Return the [X, Y] coordinate for the center point of the cell that contains the specified text.  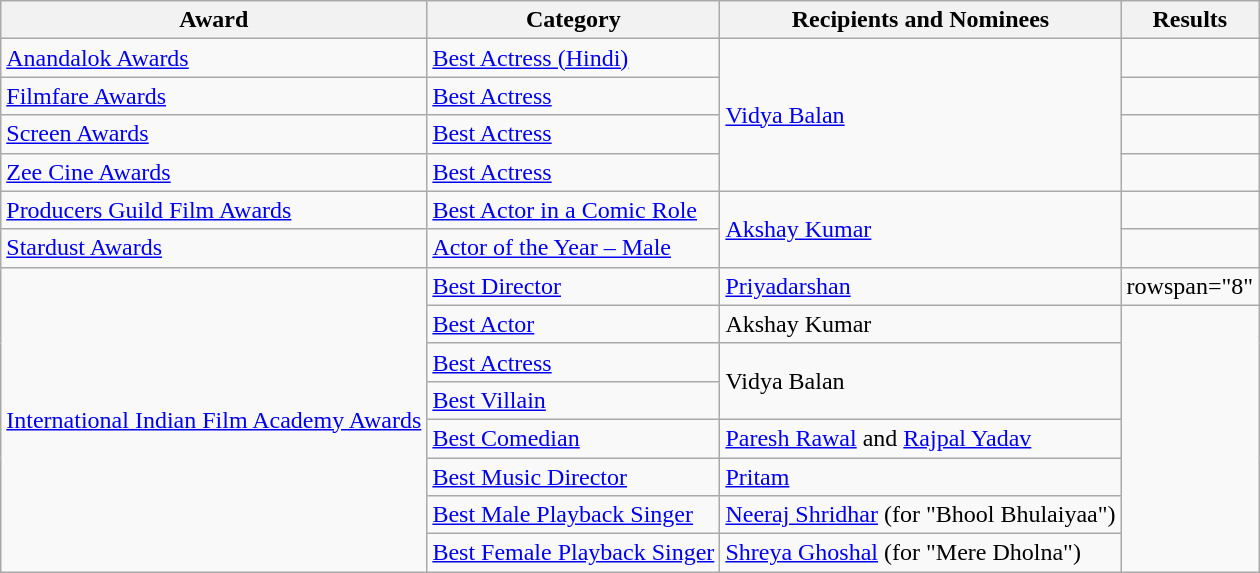
Zee Cine Awards [214, 172]
Best Villain [574, 400]
Best Male Playback Singer [574, 515]
Best Actor [574, 324]
Best Actress (Hindi) [574, 58]
Actor of the Year – Male [574, 248]
Best Actor in a Comic Role [574, 210]
Category [574, 20]
Producers Guild Film Awards [214, 210]
Best Music Director [574, 477]
Best Director [574, 286]
Paresh Rawal and Rajpal Yadav [920, 438]
Stardust Awards [214, 248]
rowspan="8" [1190, 286]
Filmfare Awards [214, 96]
Screen Awards [214, 134]
Award [214, 20]
Neeraj Shridhar (for "Bhool Bhulaiyaa") [920, 515]
Best Female Playback Singer [574, 553]
Results [1190, 20]
Priyadarshan [920, 286]
Best Comedian [574, 438]
International Indian Film Academy Awards [214, 419]
Pritam [920, 477]
Shreya Ghoshal (for "Mere Dholna") [920, 553]
Recipients and Nominees [920, 20]
Anandalok Awards [214, 58]
